Search for the cell housing the specified text and yield its [x, y] center coordinate. 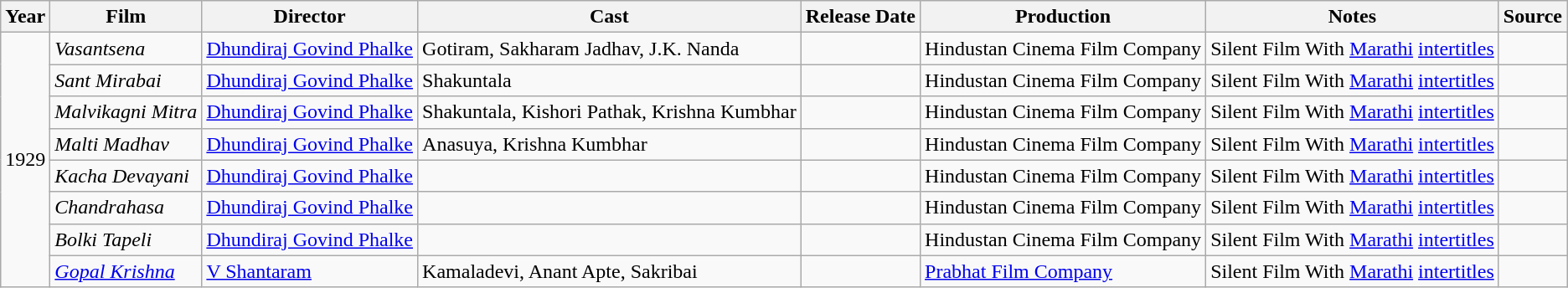
1929 [25, 160]
Chandrahasa [126, 208]
Production [1064, 17]
Shakuntala, Kishori Pathak, Krishna Kumbhar [610, 112]
Prabhat Film Company [1064, 271]
Malti Madhav [126, 144]
Shakuntala [610, 80]
Film [126, 17]
Gotiram, Sakharam Jadhav, J.K. Nanda [610, 49]
Release Date [860, 17]
Anasuya, Krishna Kumbhar [610, 144]
Director [310, 17]
Source [1533, 17]
Malvikagni Mitra [126, 112]
V Shantaram [310, 271]
Kacha Devayani [126, 176]
Sant Mirabai [126, 80]
Kamaladevi, Anant Apte, Sakribai [610, 271]
Vasantsena [126, 49]
Notes [1353, 17]
Gopal Krishna [126, 271]
Cast [610, 17]
Bolki Tapeli [126, 239]
Year [25, 17]
